Extract the [x, y] coordinate from the center of the cell holding the provided text.  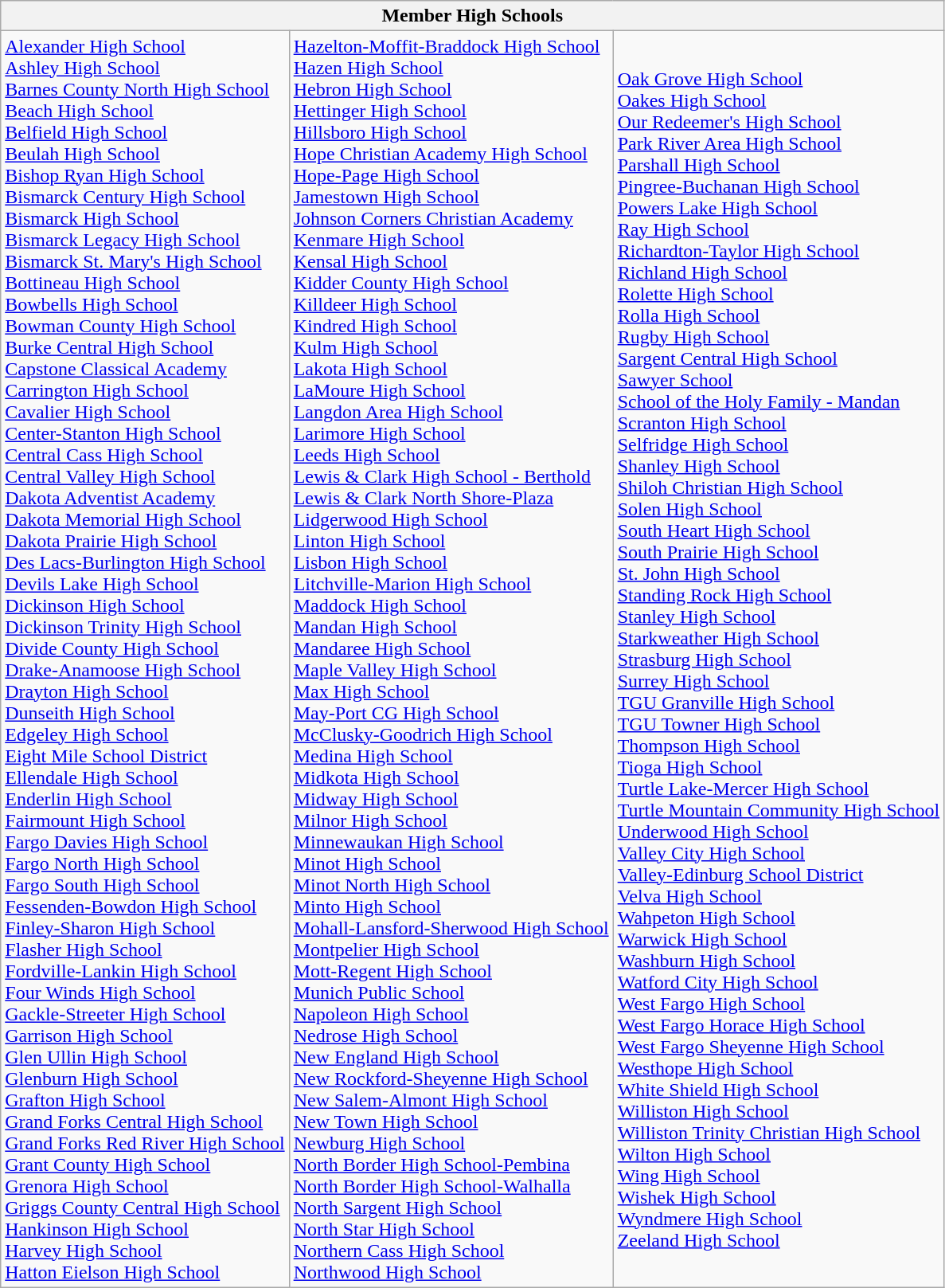
Member High Schools [473, 16]
